Capture the cell that displays the provided text and extract its [X, Y] central coordinate. 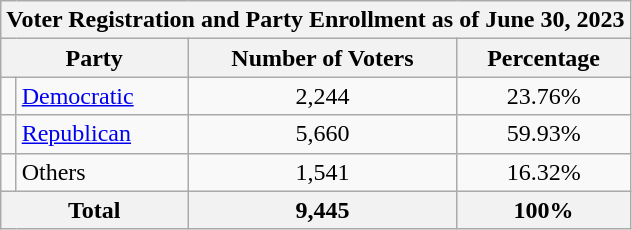
Number of Voters [323, 58]
5,660 [323, 134]
Others [102, 172]
16.32% [544, 172]
Voter Registration and Party Enrollment as of June 30, 2023 [316, 20]
Percentage [544, 58]
Democratic [102, 96]
23.76% [544, 96]
2,244 [323, 96]
Total [94, 210]
Republican [102, 134]
Party [94, 58]
100% [544, 210]
1,541 [323, 172]
59.93% [544, 134]
9,445 [323, 210]
